From the cell containing the given text, extract its center point as (x, y) coordinate. 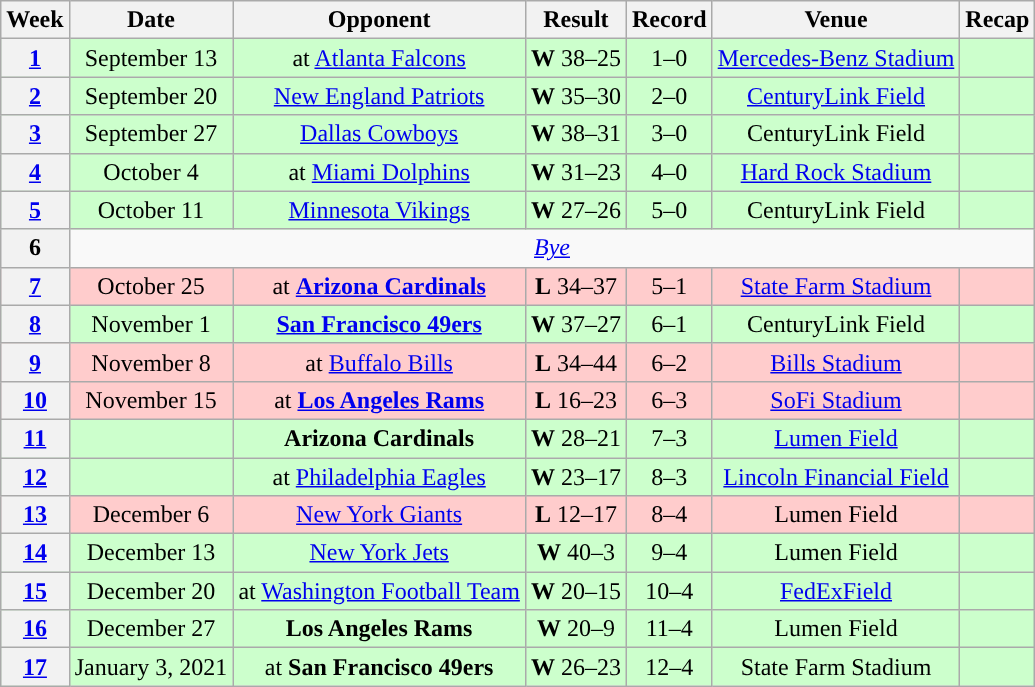
October 4 (151, 172)
8 (35, 324)
Bye (552, 248)
13 (35, 515)
W 35–30 (576, 96)
W 27–26 (576, 210)
November 8 (151, 362)
W 38–31 (576, 134)
6 (35, 248)
2 (35, 96)
11–4 (669, 629)
Bills Stadium (836, 362)
L 34–44 (576, 362)
December 6 (151, 515)
September 13 (151, 58)
W 37–27 (576, 324)
7–3 (669, 438)
8–3 (669, 477)
5 (35, 210)
L 34–37 (576, 286)
5–0 (669, 210)
December 13 (151, 553)
Opponent (380, 20)
Arizona Cardinals (380, 438)
San Francisco 49ers (380, 324)
9–4 (669, 553)
at Buffalo Bills (380, 362)
Recap (998, 20)
December 27 (151, 629)
15 (35, 591)
L 12–17 (576, 515)
W 31–23 (576, 172)
Date (151, 20)
12 (35, 477)
at Philadelphia Eagles (380, 477)
Venue (836, 20)
New England Patriots (380, 96)
at Washington Football Team (380, 591)
4–0 (669, 172)
1–0 (669, 58)
at Los Angeles Rams (380, 400)
at Miami Dolphins (380, 172)
November 15 (151, 400)
Minnesota Vikings (380, 210)
6–1 (669, 324)
Week (35, 20)
10 (35, 400)
September 27 (151, 134)
6–2 (669, 362)
W 26–23 (576, 667)
6–3 (669, 400)
9 (35, 362)
SoFi Stadium (836, 400)
1 (35, 58)
Dallas Cowboys (380, 134)
at San Francisco 49ers (380, 667)
Mercedes-Benz Stadium (836, 58)
L 16–23 (576, 400)
W 38–25 (576, 58)
12–4 (669, 667)
16 (35, 629)
October 25 (151, 286)
FedExField (836, 591)
Record (669, 20)
4 (35, 172)
5–1 (669, 286)
September 20 (151, 96)
at Arizona Cardinals (380, 286)
14 (35, 553)
Lincoln Financial Field (836, 477)
W 23–17 (576, 477)
2–0 (669, 96)
New York Giants (380, 515)
December 20 (151, 591)
10–4 (669, 591)
New York Jets (380, 553)
November 1 (151, 324)
October 11 (151, 210)
W 20–9 (576, 629)
7 (35, 286)
at Atlanta Falcons (380, 58)
8–4 (669, 515)
Los Angeles Rams (380, 629)
Result (576, 20)
11 (35, 438)
W 20–15 (576, 591)
Hard Rock Stadium (836, 172)
January 3, 2021 (151, 667)
17 (35, 667)
3 (35, 134)
W 40–3 (576, 553)
3–0 (669, 134)
W 28–21 (576, 438)
